Search for the cell housing the specified text and yield its [x, y] center coordinate. 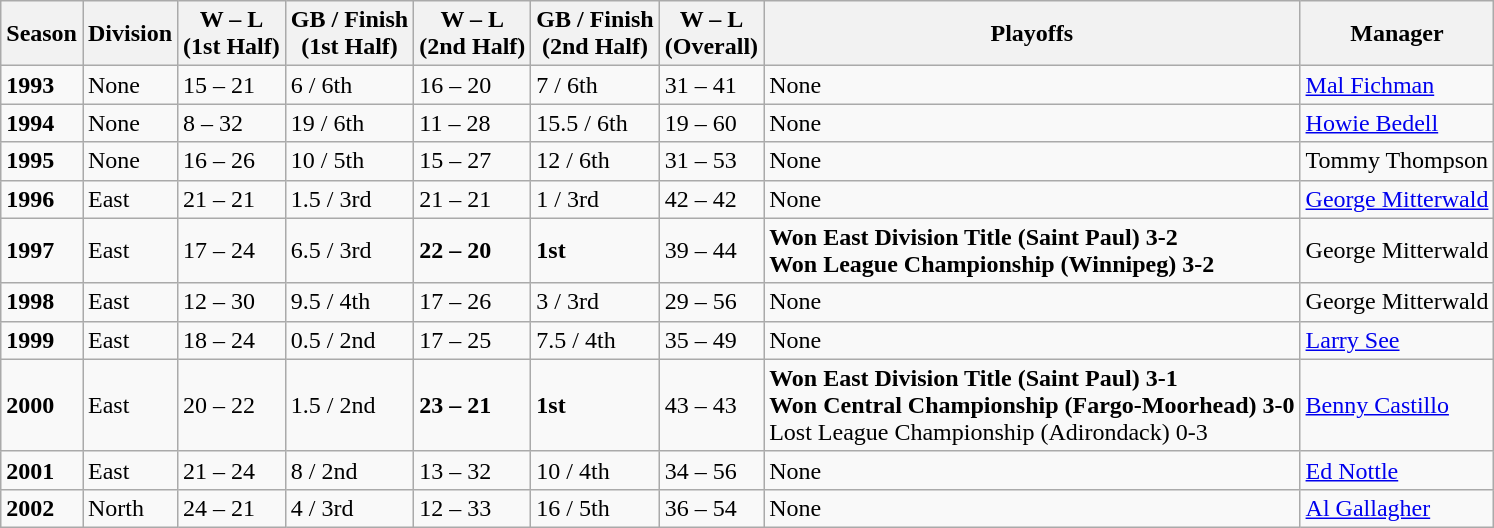
17 – 26 [472, 302]
1.5 / 2nd [349, 405]
1994 [42, 123]
2001 [42, 470]
31 – 41 [711, 85]
W – L (1st Half) [232, 34]
Manager [1397, 34]
GB / Finish(2nd Half) [595, 34]
Ed Nottle [1397, 470]
8 – 32 [232, 123]
Larry See [1397, 340]
7 / 6th [595, 85]
17 – 24 [232, 250]
35 – 49 [711, 340]
18 – 24 [232, 340]
1999 [42, 340]
1995 [42, 161]
21 – 24 [232, 470]
1.5 / 3rd [349, 199]
1 / 3rd [595, 199]
31 – 53 [711, 161]
16 – 26 [232, 161]
16 – 20 [472, 85]
Division [130, 34]
W – L(Overall) [711, 34]
Mal Fichman [1397, 85]
15.5 / 6th [595, 123]
1998 [42, 302]
0.5 / 2nd [349, 340]
Tommy Thompson [1397, 161]
Won East Division Title (Saint Paul) 3-1Won Central Championship (Fargo-Moorhead) 3-0Lost League Championship (Adirondack) 0-3 [1032, 405]
4 / 3rd [349, 508]
15 – 27 [472, 161]
13 – 32 [472, 470]
8 / 2nd [349, 470]
9.5 / 4th [349, 302]
6.5 / 3rd [349, 250]
Season [42, 34]
10 / 4th [595, 470]
7.5 / 4th [595, 340]
3 / 3rd [595, 302]
43 – 43 [711, 405]
North [130, 508]
Benny Castillo [1397, 405]
17 – 25 [472, 340]
Won East Division Title (Saint Paul) 3-2Won League Championship (Winnipeg) 3-2 [1032, 250]
15 – 21 [232, 85]
34 – 56 [711, 470]
19 – 60 [711, 123]
GB / Finish(1st Half) [349, 34]
Howie Bedell [1397, 123]
24 – 21 [232, 508]
1997 [42, 250]
Playoffs [1032, 34]
Al Gallagher [1397, 508]
6 / 6th [349, 85]
1996 [42, 199]
2000 [42, 405]
2002 [42, 508]
12 / 6th [595, 161]
39 – 44 [711, 250]
10 / 5th [349, 161]
22 – 20 [472, 250]
19 / 6th [349, 123]
1993 [42, 85]
12 – 33 [472, 508]
29 – 56 [711, 302]
11 – 28 [472, 123]
20 – 22 [232, 405]
36 – 54 [711, 508]
12 – 30 [232, 302]
16 / 5th [595, 508]
23 – 21 [472, 405]
W – L (2nd Half) [472, 34]
42 – 42 [711, 199]
